Search for the cell housing the specified text and yield its (X, Y) center coordinate. 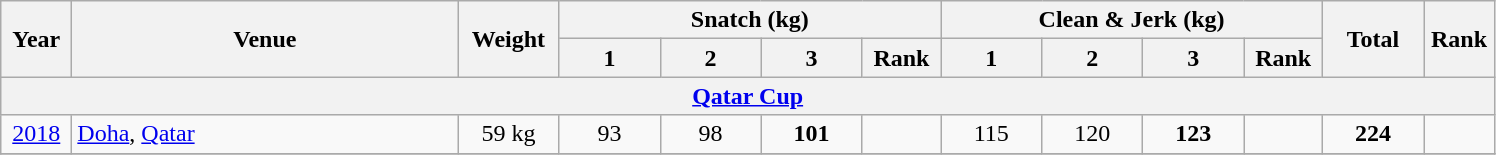
93 (610, 134)
2018 (36, 134)
101 (812, 134)
120 (1092, 134)
Total (1372, 39)
98 (710, 134)
Clean & Jerk (kg) (1132, 20)
59 kg (508, 134)
Year (36, 39)
224 (1372, 134)
Snatch (kg) (750, 20)
115 (992, 134)
Venue (265, 39)
Qatar Cup (748, 96)
123 (1194, 134)
Weight (508, 39)
Doha, Qatar (265, 134)
